Extract the [X, Y] coordinate from the center of the cell holding the provided text.  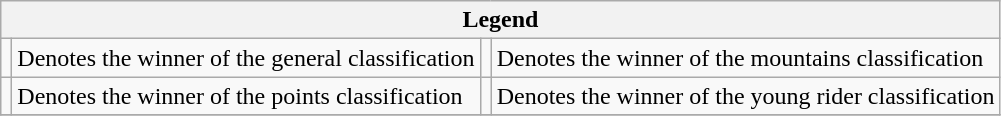
Denotes the winner of the points classification [246, 96]
Denotes the winner of the young rider classification [746, 96]
Denotes the winner of the mountains classification [746, 58]
Denotes the winner of the general classification [246, 58]
Legend [500, 20]
